Extract the [X, Y] coordinate from the center of the cell holding the provided text.  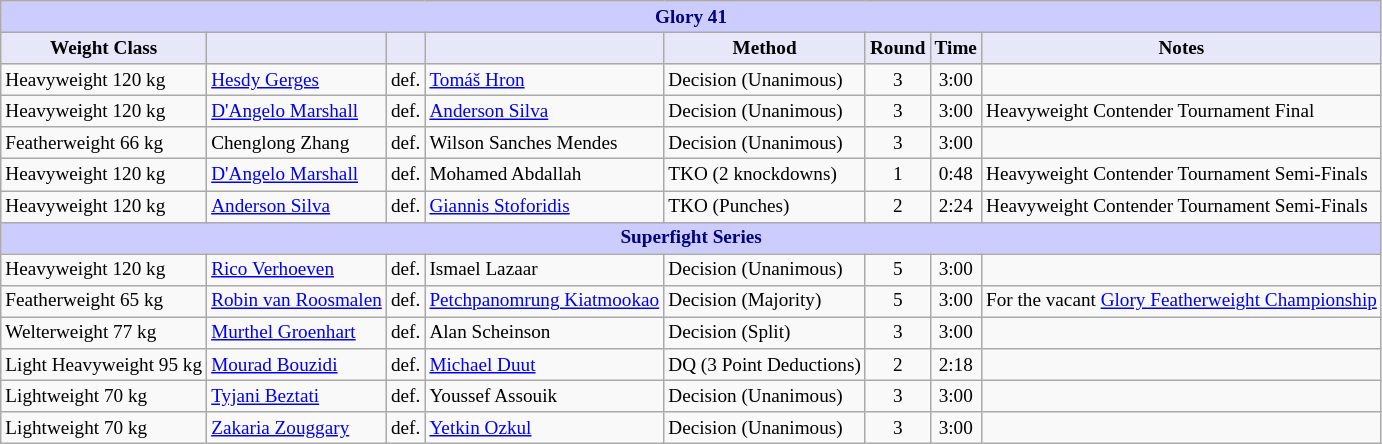
For the vacant Glory Featherweight Championship [1181, 301]
Chenglong Zhang [297, 143]
2:24 [956, 206]
Giannis Stoforidis [544, 206]
Notes [1181, 48]
Ismael Lazaar [544, 270]
Decision (Split) [765, 333]
Superfight Series [692, 238]
Round [898, 48]
TKO (Punches) [765, 206]
Heavyweight Contender Tournament Final [1181, 111]
1 [898, 175]
Zakaria Zouggary [297, 428]
0:48 [956, 175]
Michael Duut [544, 365]
2:18 [956, 365]
Mourad Bouzidi [297, 365]
Time [956, 48]
TKO (2 knockdowns) [765, 175]
Hesdy Gerges [297, 80]
Tyjani Beztati [297, 396]
Mohamed Abdallah [544, 175]
Method [765, 48]
Petchpanomrung Kiatmookao [544, 301]
Alan Scheinson [544, 333]
Robin van Roosmalen [297, 301]
Weight Class [104, 48]
Featherweight 66 kg [104, 143]
Decision (Majority) [765, 301]
Light Heavyweight 95 kg [104, 365]
Tomáš Hron [544, 80]
Glory 41 [692, 17]
Featherweight 65 kg [104, 301]
DQ (3 Point Deductions) [765, 365]
Wilson Sanches Mendes [544, 143]
Yetkin Ozkul [544, 428]
Youssef Assouik [544, 396]
Rico Verhoeven [297, 270]
Murthel Groenhart [297, 333]
Welterweight 77 kg [104, 333]
